Identify which cell holds the provided text, then report its [x, y] central coordinate. 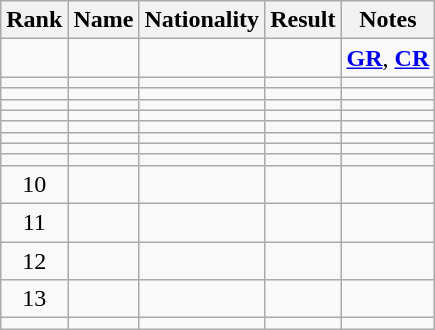
Rank [34, 20]
GR, CR [388, 58]
Name [104, 20]
Nationality [202, 20]
Notes [388, 20]
11 [34, 222]
Result [303, 20]
10 [34, 184]
13 [34, 299]
12 [34, 261]
